Return (x, y) of the center of cell containing provided text 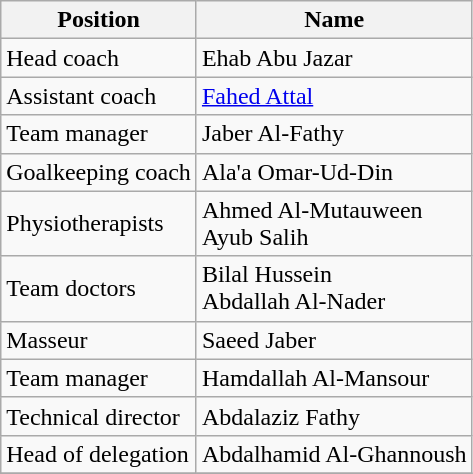
Bilal Hussein Abdallah Al-Nader (334, 288)
Masseur (99, 340)
Abdalaziz Fathy (334, 416)
Technical director (99, 416)
Jaber Al-Fathy (334, 134)
Physiotherapists (99, 224)
Ahmed Al-Mutauween Ayub Salih (334, 224)
Head coach (99, 58)
Ehab Abu Jazar (334, 58)
Position (99, 20)
Head of delegation (99, 454)
Team doctors (99, 288)
Ala'a Omar-Ud-Din (334, 172)
Abdalhamid Al-Ghannoush (334, 454)
Fahed Attal (334, 96)
Assistant coach (99, 96)
Name (334, 20)
Hamdallah Al-Mansour (334, 378)
Saeed Jaber (334, 340)
Goalkeeping coach (99, 172)
